Provide the (X, Y) coordinate of the cell's center where the given text is located.  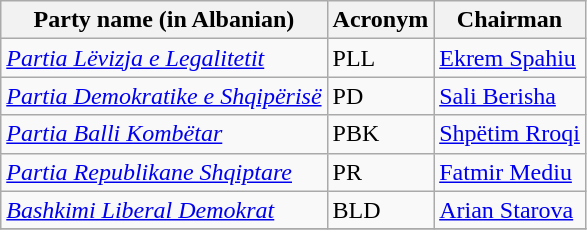
Ekrem Spahiu (510, 58)
Partia Balli Kombëtar (164, 134)
Sali Berisha (510, 96)
Shpëtim Rroqi (510, 134)
Partia Republikane Shqiptare (164, 172)
Acronym (380, 20)
Partia Demokratike e Shqipërisë (164, 96)
Party name (in Albanian) (164, 20)
Arian Starova (510, 210)
PLL (380, 58)
Fatmir Mediu (510, 172)
PD (380, 96)
BLD (380, 210)
PBK (380, 134)
Partia Lëvizja e Legalitetit (164, 58)
Chairman (510, 20)
PR (380, 172)
Bashkimi Liberal Demokrat (164, 210)
